Pinpoint the cell where the given text exists, returning its [X, Y] midpoint coordinate. 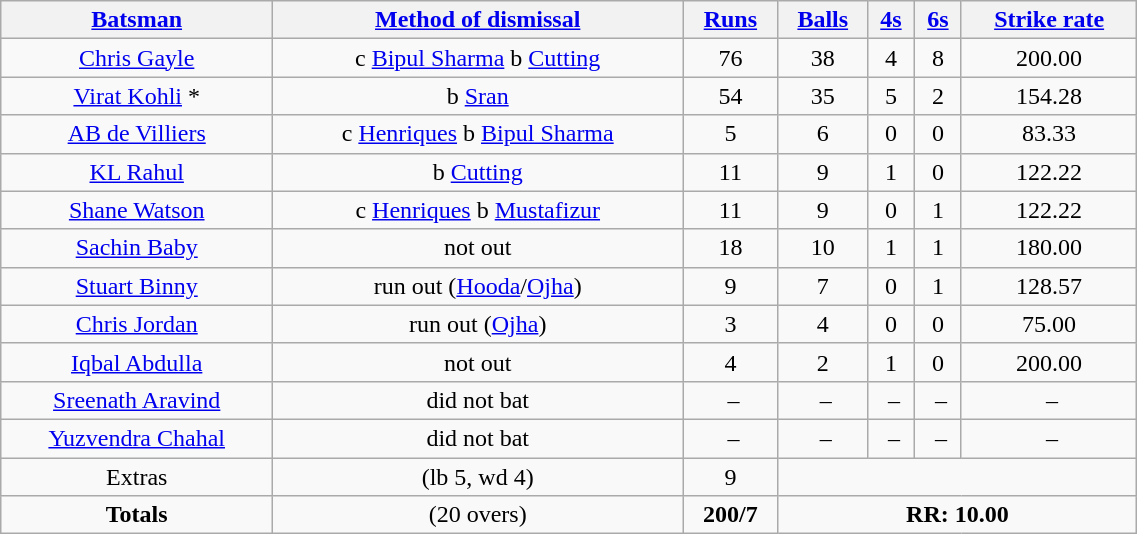
Method of dismissal [478, 20]
Batsman [137, 20]
38 [822, 58]
c Henriques b Bipul Sharma [478, 134]
76 [730, 58]
8 [938, 58]
Chris Jordan [137, 324]
Yuzvendra Chahal [137, 438]
AB de Villiers [137, 134]
10 [822, 248]
c Henriques b Mustafizur [478, 210]
(lb 5, wd 4) [478, 477]
Sachin Baby [137, 248]
75.00 [1048, 324]
6 [822, 134]
Extras [137, 477]
128.57 [1048, 286]
run out (Hooda/Ojha) [478, 286]
Chris Gayle [137, 58]
Stuart Binny [137, 286]
3 [730, 324]
Strike rate [1048, 20]
run out (Ojha) [478, 324]
83.33 [1048, 134]
Sreenath Aravind [137, 400]
b Cutting [478, 172]
4s [890, 20]
154.28 [1048, 96]
Virat Kohli * [137, 96]
54 [730, 96]
35 [822, 96]
6s [938, 20]
Iqbal Abdulla [137, 362]
b Sran [478, 96]
200/7 [730, 515]
RR: 10.00 [958, 515]
Balls [822, 20]
Runs [730, 20]
180.00 [1048, 248]
KL Rahul [137, 172]
18 [730, 248]
Shane Watson [137, 210]
c Bipul Sharma b Cutting [478, 58]
Totals [137, 515]
(20 overs) [478, 515]
7 [822, 286]
